Search for the cell housing the specified text and yield its [X, Y] center coordinate. 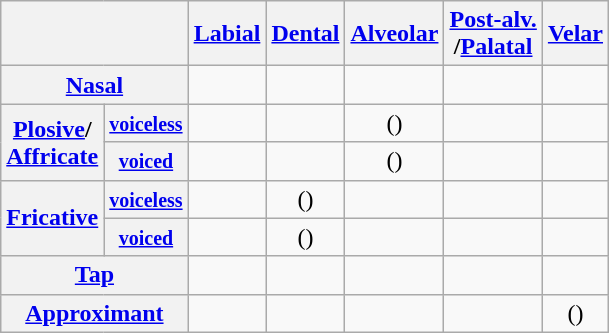
Dental [306, 34]
Fricative [52, 218]
Alveolar [394, 34]
Tap [94, 275]
Plosive/Affricate [52, 142]
Velar [575, 34]
Nasal [94, 85]
Approximant [94, 313]
Post-alv./Palatal [493, 34]
Labial [227, 34]
